Scan for the cell matching the given text and deliver its [X, Y] coordinate at center. 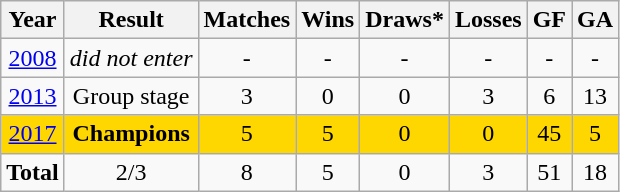
2013 [33, 96]
45 [549, 134]
Result [131, 20]
GF [549, 20]
51 [549, 172]
2008 [33, 58]
2/3 [131, 172]
2017 [33, 134]
13 [596, 96]
6 [549, 96]
Total [33, 172]
Wins [328, 20]
Draws* [405, 20]
did not enter [131, 58]
Matches [247, 20]
Losses [488, 20]
Champions [131, 134]
8 [247, 172]
Year [33, 20]
GA [596, 20]
Group stage [131, 96]
18 [596, 172]
